Locate the cell with the specified text and output its (x, y) center coordinate. 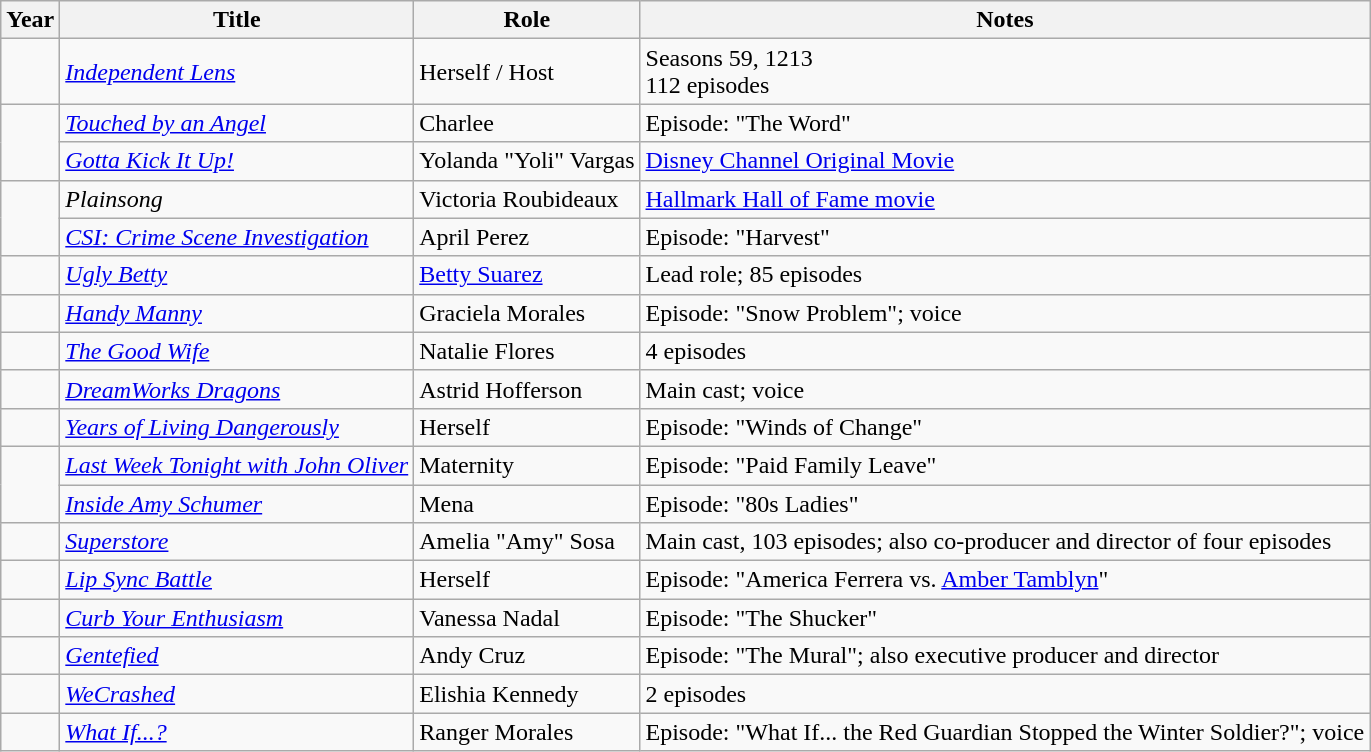
Notes (1005, 20)
Disney Channel Original Movie (1005, 161)
Seasons 59, 1213112 episodes (1005, 72)
Superstore (237, 542)
Lip Sync Battle (237, 580)
Vanessa Nadal (527, 618)
Last Week Tonight with John Oliver (237, 465)
Touched by an Angel (237, 123)
Main cast, 103 episodes; also co-producer and director of four episodes (1005, 542)
Hallmark Hall of Fame movie (1005, 199)
Episode: "America Ferrera vs. Amber Tamblyn" (1005, 580)
Episode: "What If... the Red Guardian Stopped the Winter Soldier?"; voice (1005, 732)
Inside Amy Schumer (237, 503)
Title (237, 20)
Andy Cruz (527, 656)
Episode: "80s Ladies" (1005, 503)
Herself / Host (527, 72)
Victoria Roubideaux (527, 199)
Graciela Morales (527, 313)
Plainsong (237, 199)
Gentefied (237, 656)
Gotta Kick It Up! (237, 161)
4 episodes (1005, 351)
Charlee (527, 123)
Amelia "Amy" Sosa (527, 542)
Episode: "The Mural"; also executive producer and director (1005, 656)
Episode: "The Shucker" (1005, 618)
Lead role; 85 episodes (1005, 275)
Episode: "The Word" (1005, 123)
Maternity (527, 465)
Episode: "Winds of Change" (1005, 427)
What If...? (237, 732)
Curb Your Enthusiasm (237, 618)
Independent Lens (237, 72)
Elishia Kennedy (527, 694)
Years of Living Dangerously (237, 427)
The Good Wife (237, 351)
DreamWorks Dragons (237, 389)
Episode: "Snow Problem"; voice (1005, 313)
Ugly Betty (237, 275)
Astrid Hofferson (527, 389)
Mena (527, 503)
WeCrashed (237, 694)
Main cast; voice (1005, 389)
Role (527, 20)
CSI: Crime Scene Investigation (237, 237)
Betty Suarez (527, 275)
Episode: "Harvest" (1005, 237)
April Perez (527, 237)
Year (30, 20)
Handy Manny (237, 313)
2 episodes (1005, 694)
Yolanda "Yoli" Vargas (527, 161)
Episode: "Paid Family Leave" (1005, 465)
Natalie Flores (527, 351)
Ranger Morales (527, 732)
